Identify which cell holds the provided text, then report its (X, Y) central coordinate. 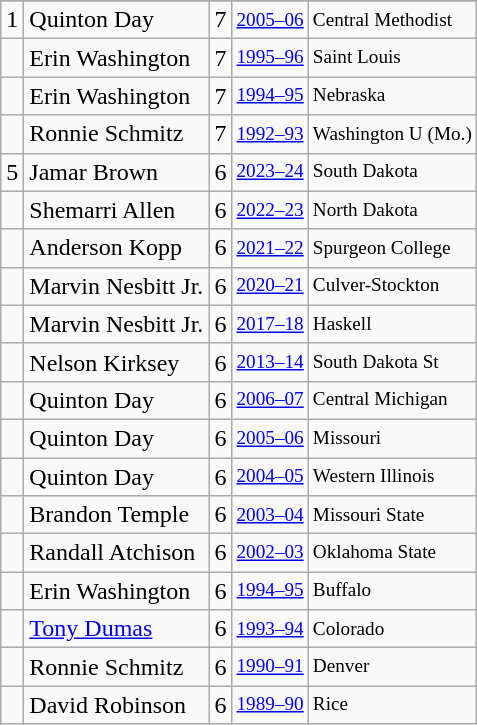
Central Michigan (392, 400)
Rice (392, 705)
Washington U (Mo.) (392, 134)
Oklahoma State (392, 553)
2020–21 (270, 286)
2013–14 (270, 362)
2003–04 (270, 515)
Shemarri Allen (116, 210)
2004–05 (270, 477)
Tony Dumas (116, 629)
Missouri State (392, 515)
Culver-Stockton (392, 286)
Randall Atchison (116, 553)
2023–24 (270, 172)
2006–07 (270, 400)
South Dakota (392, 172)
David Robinson (116, 705)
1990–91 (270, 667)
1989–90 (270, 705)
2021–22 (270, 248)
1992–93 (270, 134)
2017–18 (270, 324)
Denver (392, 667)
Central Methodist (392, 20)
Buffalo (392, 591)
Western Illinois (392, 477)
1993–94 (270, 629)
1995–96 (270, 58)
North Dakota (392, 210)
Jamar Brown (116, 172)
South Dakota St (392, 362)
2022–23 (270, 210)
1 (12, 20)
Brandon Temple (116, 515)
Nelson Kirksey (116, 362)
2002–03 (270, 553)
Colorado (392, 629)
Haskell (392, 324)
5 (12, 172)
Nebraska (392, 96)
Saint Louis (392, 58)
Spurgeon College (392, 248)
Anderson Kopp (116, 248)
Missouri (392, 438)
